Search for the cell housing the specified text and yield its [x, y] center coordinate. 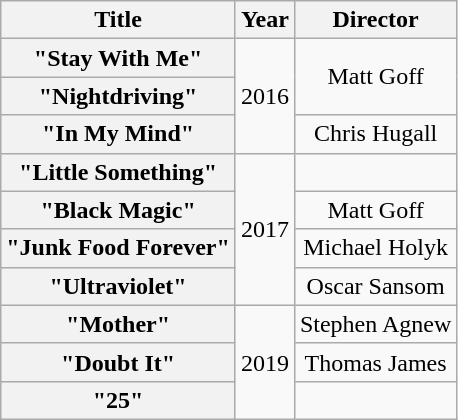
"Mother" [118, 324]
Stephen Agnew [375, 324]
Michael Holyk [375, 248]
"Stay With Me" [118, 58]
Thomas James [375, 362]
2016 [264, 96]
Director [375, 20]
"Nightdriving" [118, 96]
Title [118, 20]
"Black Magic" [118, 210]
"Doubt It" [118, 362]
"Ultraviolet" [118, 286]
"Junk Food Forever" [118, 248]
2017 [264, 229]
"Little Something" [118, 172]
Oscar Sansom [375, 286]
Chris Hugall [375, 134]
Year [264, 20]
"In My Mind" [118, 134]
2019 [264, 362]
"25" [118, 400]
